Determine the (x, y) coordinate at the center of the cell enclosing the given text.  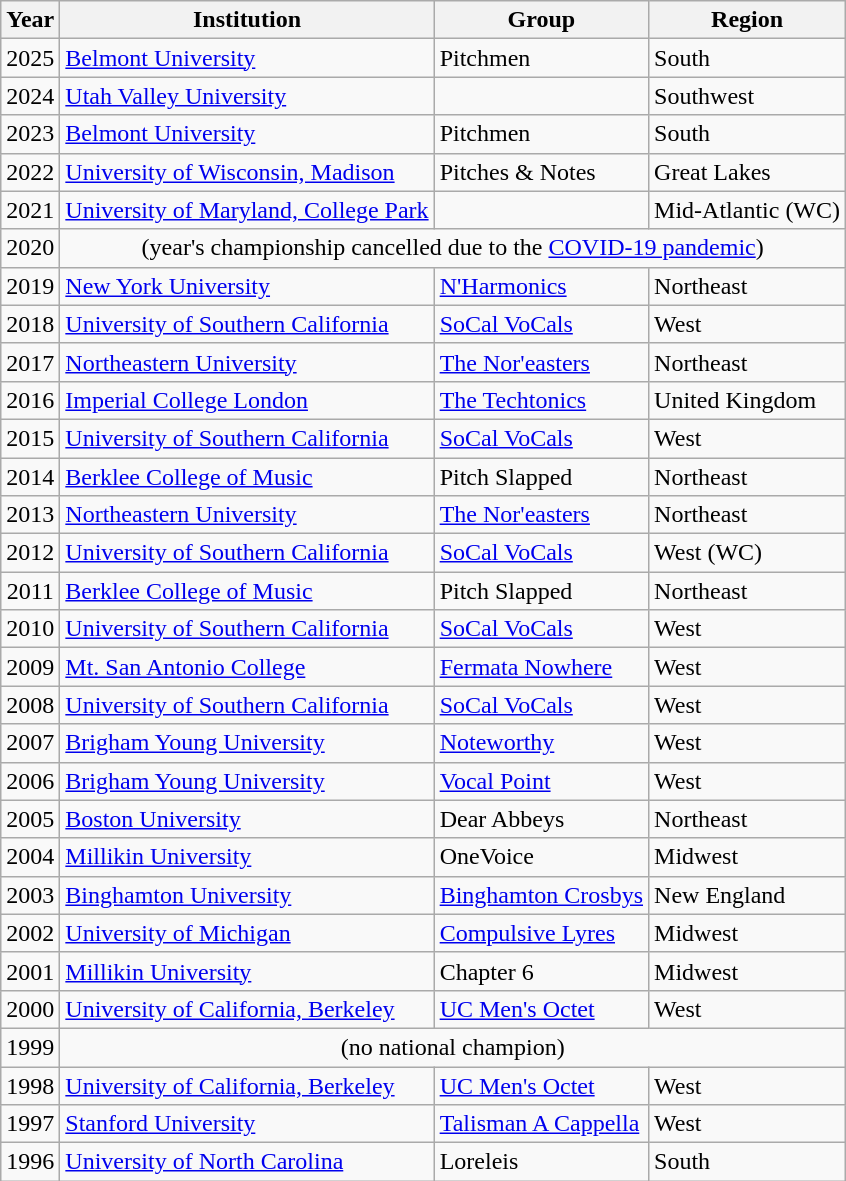
2001 (30, 971)
Imperial College London (247, 400)
University of Michigan (247, 933)
Group (541, 20)
2022 (30, 172)
2017 (30, 362)
2000 (30, 1009)
Utah Valley University (247, 96)
2014 (30, 477)
2019 (30, 286)
Great Lakes (748, 172)
2024 (30, 96)
2003 (30, 895)
Binghamton Crosbys (541, 895)
2015 (30, 438)
University of Wisconsin, Madison (247, 172)
West (WC) (748, 553)
Noteworthy (541, 743)
Boston University (247, 819)
Institution (247, 20)
Fermata Nowhere (541, 667)
2006 (30, 781)
Pitches & Notes (541, 172)
New York University (247, 286)
2020 (30, 248)
2016 (30, 400)
2011 (30, 591)
Region (748, 20)
Mid-Atlantic (WC) (748, 210)
1999 (30, 1047)
1996 (30, 1162)
Loreleis (541, 1162)
2025 (30, 58)
2007 (30, 743)
Talisman A Cappella (541, 1124)
Mt. San Antonio College (247, 667)
University of Maryland, College Park (247, 210)
2009 (30, 667)
1997 (30, 1124)
OneVoice (541, 857)
2002 (30, 933)
(no national champion) (453, 1047)
Vocal Point (541, 781)
Dear Abbeys (541, 819)
University of North Carolina (247, 1162)
The Techtonics (541, 400)
N'Harmonics (541, 286)
Southwest (748, 96)
Binghamton University (247, 895)
2004 (30, 857)
(year's championship cancelled due to the COVID-19 pandemic) (453, 248)
2018 (30, 324)
2005 (30, 819)
Compulsive Lyres (541, 933)
2013 (30, 515)
Stanford University (247, 1124)
Chapter 6 (541, 971)
New England (748, 895)
2021 (30, 210)
2023 (30, 134)
2008 (30, 705)
1998 (30, 1085)
2012 (30, 553)
Year (30, 20)
United Kingdom (748, 400)
2010 (30, 629)
